Provide the [X, Y] coordinate of the cell's center where the given text is located.  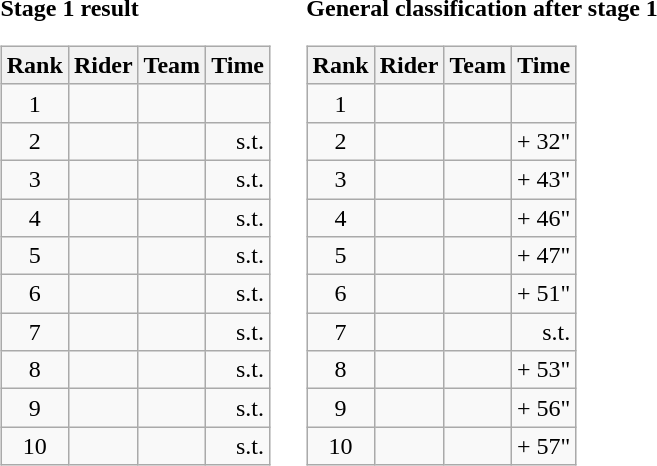
+ 43" [543, 179]
+ 32" [543, 141]
+ 53" [543, 370]
+ 47" [543, 256]
+ 51" [543, 294]
+ 56" [543, 408]
+ 57" [543, 446]
+ 46" [543, 217]
